Detect which cell encompasses the target text, then output its [X, Y] center coordinate. 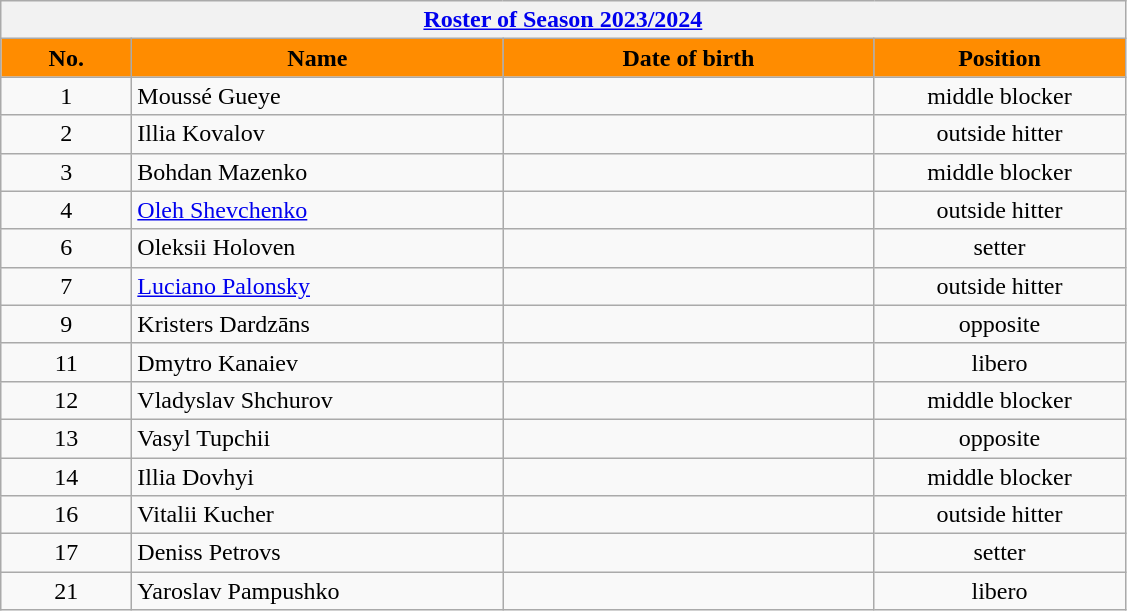
17 [66, 553]
11 [66, 362]
Bohdan Mazenko [318, 172]
Dmytro Kanaiev [318, 362]
Moussé Gueye [318, 96]
Kristers Dardzāns [318, 324]
4 [66, 210]
Vasyl Tupchii [318, 438]
Yaroslav Pampushko [318, 591]
Illia Kovalov [318, 134]
16 [66, 515]
Luciano Palonsky [318, 286]
Deniss Petrovs [318, 553]
13 [66, 438]
Oleksii Holoven [318, 248]
No. [66, 58]
Position [1000, 58]
Name [318, 58]
Roster of Season 2023/2024 [563, 20]
9 [66, 324]
21 [66, 591]
7 [66, 286]
1 [66, 96]
Vladyslav Shchurov [318, 400]
6 [66, 248]
Date of birth [688, 58]
Oleh Shevchenko [318, 210]
Vitalii Kucher [318, 515]
3 [66, 172]
14 [66, 477]
Illia Dovhyi [318, 477]
2 [66, 134]
12 [66, 400]
